For the text-containing cell, return its midpoint in (X, Y) coordinate format. 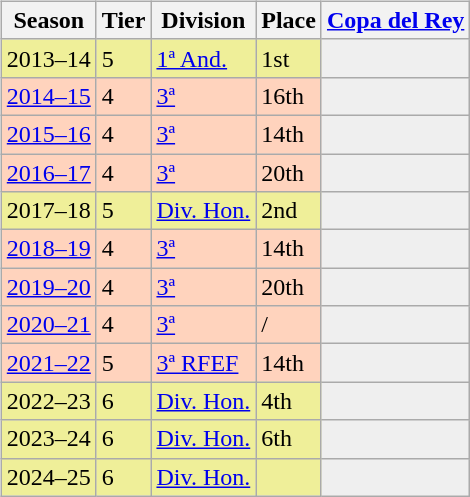
Season (48, 20)
2019–20 (48, 287)
2015–16 (48, 134)
2013–14 (48, 58)
Division (204, 20)
1st (289, 58)
2nd (289, 211)
2014–15 (48, 96)
/ (289, 325)
2023–24 (48, 439)
Copa del Rey (395, 20)
1ª And. (204, 58)
2020–21 (48, 325)
2022–23 (48, 401)
4th (289, 401)
2017–18 (48, 211)
2016–17 (48, 173)
Place (289, 20)
3ª RFEF (204, 363)
16th (289, 96)
2018–19 (48, 249)
Tier (124, 20)
6th (289, 439)
2021–22 (48, 363)
2024–25 (48, 477)
